Extract the (X, Y) coordinate from the center of the cell holding the provided text.  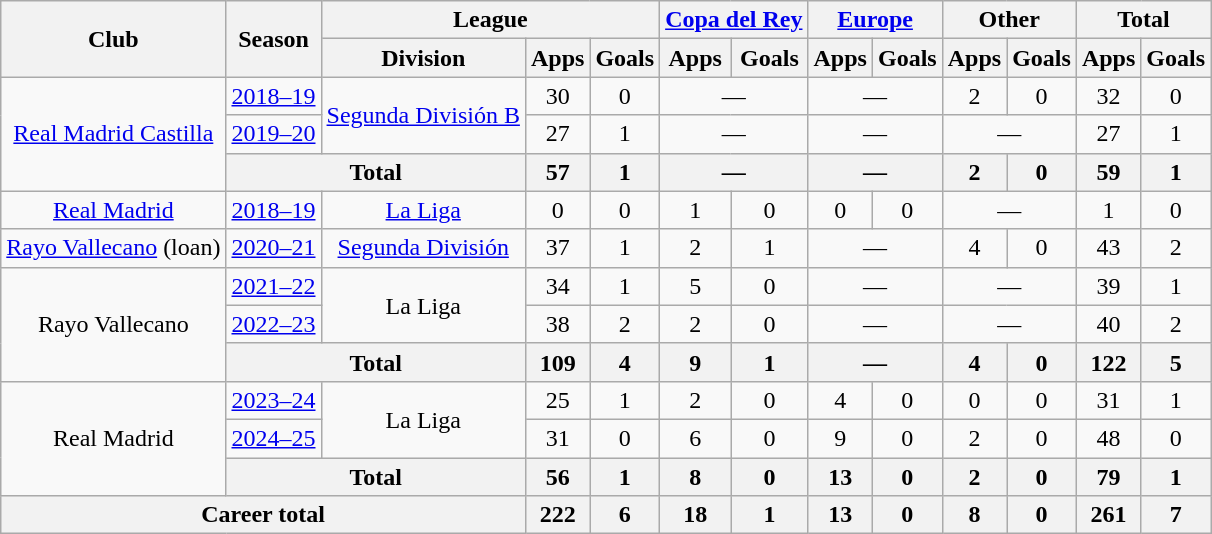
Segunda División (423, 248)
Rayo Vallecano (114, 324)
40 (1108, 324)
League (490, 20)
30 (557, 96)
Segunda División B (423, 115)
38 (557, 324)
2021–22 (274, 286)
Copa del Rey (734, 20)
57 (557, 172)
Rayo Vallecano (loan) (114, 248)
59 (1108, 172)
18 (696, 515)
7 (1176, 515)
222 (557, 515)
Season (274, 39)
2019–20 (274, 134)
43 (1108, 248)
2022–23 (274, 324)
34 (557, 286)
Club (114, 39)
Real Madrid Castilla (114, 134)
37 (557, 248)
25 (557, 400)
48 (1108, 438)
2020–21 (274, 248)
109 (557, 362)
Career total (264, 515)
32 (1108, 96)
Division (423, 58)
261 (1108, 515)
2023–24 (274, 400)
122 (1108, 362)
79 (1108, 477)
56 (557, 477)
Other (1009, 20)
2024–25 (274, 438)
Europe (875, 20)
39 (1108, 286)
